From the cell containing the given text, extract its center point as [X, Y] coordinate. 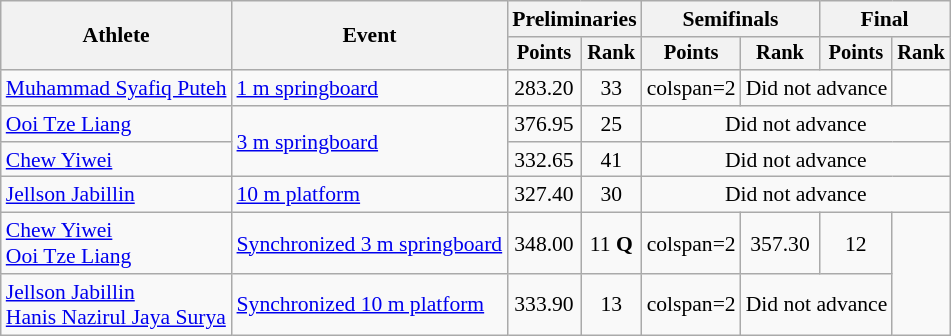
Final [884, 19]
12 [856, 244]
Event [370, 36]
333.90 [544, 304]
13 [612, 304]
11 Q [612, 244]
327.40 [544, 195]
376.95 [544, 124]
3 m springboard [370, 142]
33 [612, 88]
Chew YiweiOoi Tze Liang [116, 244]
Chew Yiwei [116, 160]
41 [612, 160]
357.30 [780, 244]
Muhammad Syafiq Puteh [116, 88]
Synchronized 10 m platform [370, 304]
332.65 [544, 160]
283.20 [544, 88]
Athlete [116, 36]
348.00 [544, 244]
Semifinals [731, 19]
10 m platform [370, 195]
30 [612, 195]
Synchronized 3 m springboard [370, 244]
Preliminaries [574, 19]
Jellson Jabillin [116, 195]
1 m springboard [370, 88]
25 [612, 124]
Jellson JabillinHanis Nazirul Jaya Surya [116, 304]
Ooi Tze Liang [116, 124]
